Output the [X, Y] coordinate of the center of the cell containing the given text.  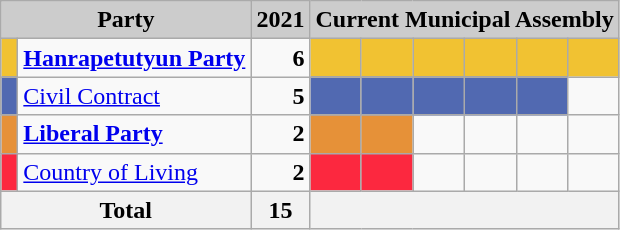
Hanrapetutyun Party [134, 58]
Country of Living [134, 172]
6 [280, 58]
2021 [280, 20]
Liberal Party [134, 134]
Civil Contract [134, 96]
Party [126, 20]
Current Municipal Assembly [464, 20]
15 [280, 210]
Total [126, 210]
5 [280, 96]
